Return [X, Y] of the center of cell containing provided text 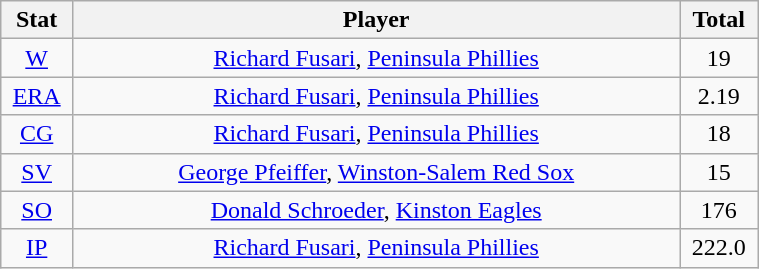
W [37, 58]
2.19 [719, 96]
15 [719, 172]
IP [37, 248]
SO [37, 210]
ERA [37, 96]
Stat [37, 20]
176 [719, 210]
222.0 [719, 248]
SV [37, 172]
CG [37, 134]
19 [719, 58]
George Pfeiffer, Winston-Salem Red Sox [376, 172]
Total [719, 20]
Player [376, 20]
Donald Schroeder, Kinston Eagles [376, 210]
18 [719, 134]
